Provide the [x, y] coordinate of the cell's center where the given text is located.  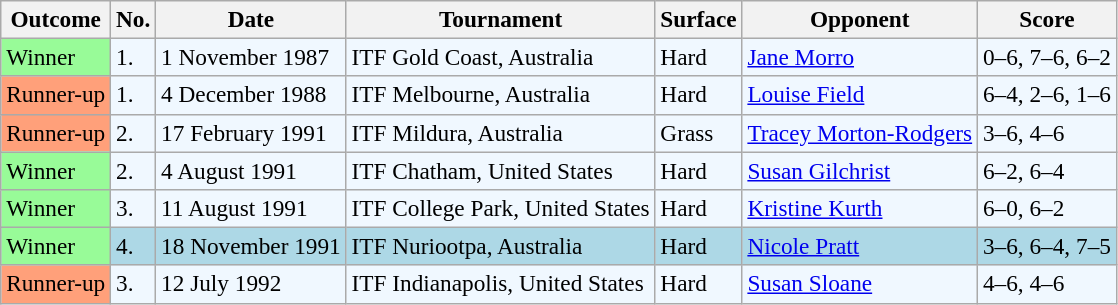
Nicole Pratt [860, 246]
ITF Indianapolis, United States [500, 284]
0–6, 7–6, 6–2 [1048, 57]
4. [134, 246]
18 November 1991 [251, 246]
ITF Nuriootpa, Australia [500, 246]
No. [134, 19]
Date [251, 19]
6–0, 6–2 [1048, 208]
Susan Gilchrist [860, 170]
6–2, 6–4 [1048, 170]
Tournament [500, 19]
Outcome [56, 19]
6–4, 2–6, 1–6 [1048, 95]
3–6, 6–4, 7–5 [1048, 246]
Tracey Morton-Rodgers [860, 133]
Surface [698, 19]
3–6, 4–6 [1048, 133]
Opponent [860, 19]
4 December 1988 [251, 95]
4–6, 4–6 [1048, 284]
ITF Gold Coast, Australia [500, 57]
Jane Morro [860, 57]
12 July 1992 [251, 284]
ITF Mildura, Australia [500, 133]
ITF Melbourne, Australia [500, 95]
ITF College Park, United States [500, 208]
Susan Sloane [860, 284]
17 February 1991 [251, 133]
1 November 1987 [251, 57]
Louise Field [860, 95]
ITF Chatham, United States [500, 170]
11 August 1991 [251, 208]
Score [1048, 19]
4 August 1991 [251, 170]
Kristine Kurth [860, 208]
Grass [698, 133]
